Extract the [x, y] coordinate from the center of the cell holding the provided text.  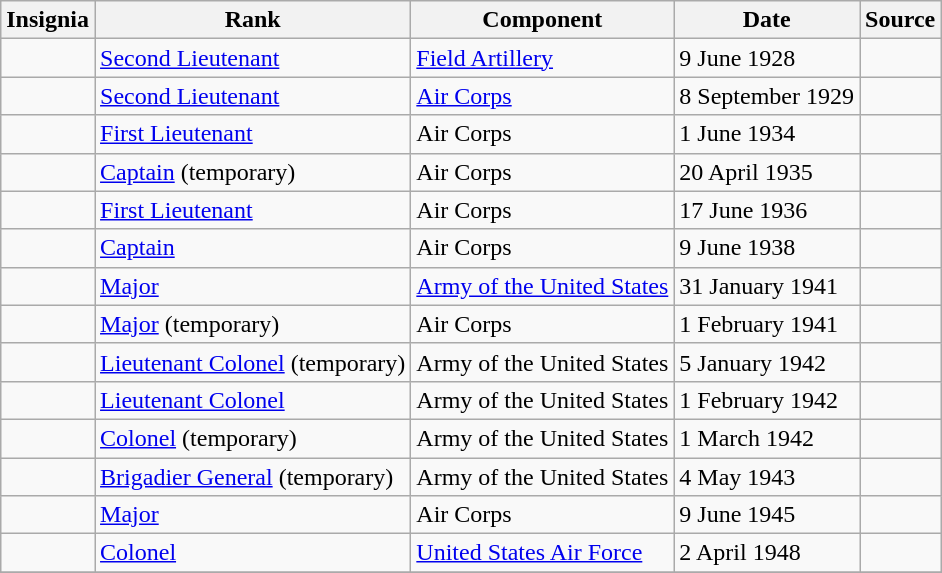
Brigadier General (temporary) [253, 477]
Lieutenant Colonel (temporary) [253, 362]
1 June 1934 [767, 134]
Colonel [253, 553]
Captain (temporary) [253, 172]
9 June 1945 [767, 515]
Date [767, 20]
31 January 1941 [767, 286]
9 June 1938 [767, 248]
4 May 1943 [767, 477]
Source [900, 20]
2 April 1948 [767, 553]
United States Air Force [542, 553]
1 March 1942 [767, 438]
Lieutenant Colonel [253, 400]
Insignia [48, 20]
Captain [253, 248]
Component [542, 20]
8 September 1929 [767, 96]
Major (temporary) [253, 324]
17 June 1936 [767, 210]
9 June 1928 [767, 58]
Colonel (temporary) [253, 438]
5 January 1942 [767, 362]
1 February 1941 [767, 324]
Field Artillery [542, 58]
Rank [253, 20]
1 February 1942 [767, 400]
20 April 1935 [767, 172]
